Detect which cell encompasses the target text, then output its [X, Y] center coordinate. 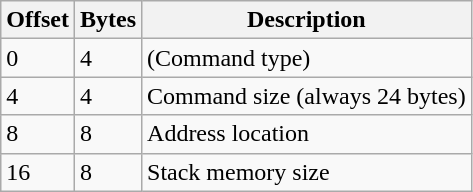
Stack memory size [307, 172]
Offset [38, 20]
16 [38, 172]
Description [307, 20]
Command size (always 24 bytes) [307, 96]
Address location [307, 134]
(Command type) [307, 58]
0 [38, 58]
Bytes [108, 20]
